Capture the cell that displays the provided text and extract its (x, y) central coordinate. 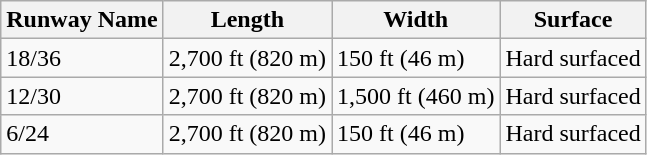
Length (247, 20)
Surface (573, 20)
18/36 (82, 58)
1,500 ft (460 m) (416, 96)
6/24 (82, 134)
Width (416, 20)
12/30 (82, 96)
Runway Name (82, 20)
